Return [x, y] of the center of cell containing provided text 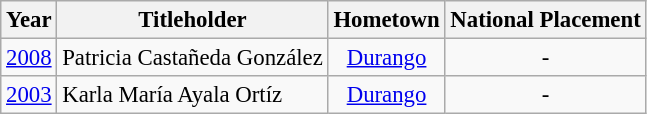
Titleholder [192, 20]
Hometown [386, 20]
Year [29, 20]
2003 [29, 95]
2008 [29, 58]
Karla María Ayala Ortíz [192, 95]
Patricia Castañeda González [192, 58]
National Placement [546, 20]
